Return the [x, y] coordinate for the center point of the cell that contains the specified text.  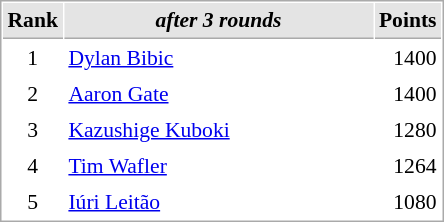
2 [32, 93]
1080 [408, 201]
1264 [408, 165]
Aaron Gate [218, 93]
after 3 rounds [218, 21]
1280 [408, 129]
1 [32, 57]
4 [32, 165]
3 [32, 129]
Points [408, 21]
5 [32, 201]
Kazushige Kuboki [218, 129]
Tim Wafler [218, 165]
Rank [32, 21]
Iúri Leitão [218, 201]
Dylan Bibic [218, 57]
